Return (X, Y) of the center of cell containing provided text 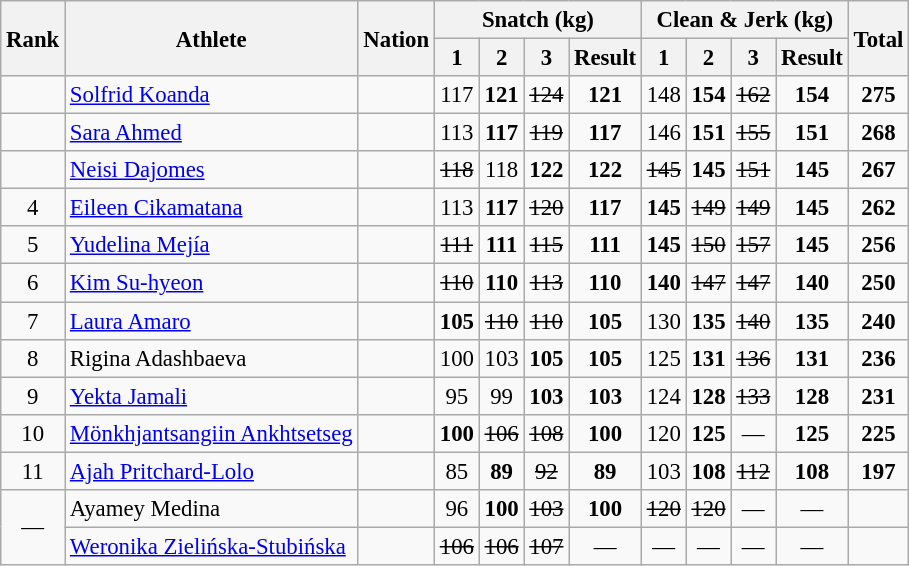
85 (456, 471)
99 (502, 396)
267 (878, 170)
236 (878, 358)
275 (878, 95)
136 (754, 358)
95 (456, 396)
92 (546, 471)
Mönkhjantsangiin Ankhtsetseg (212, 433)
Rigina Adashbaeva (212, 358)
Solfrid Koanda (212, 95)
Total (878, 38)
262 (878, 208)
112 (754, 471)
155 (754, 133)
157 (754, 245)
115 (546, 245)
Kim Su-hyeon (212, 283)
162 (754, 95)
96 (456, 509)
197 (878, 471)
225 (878, 433)
146 (664, 133)
268 (878, 133)
6 (33, 283)
Ayamey Medina (212, 509)
10 (33, 433)
Yekta Jamali (212, 396)
130 (664, 321)
150 (708, 245)
119 (546, 133)
11 (33, 471)
Snatch (kg) (538, 20)
250 (878, 283)
Yudelina Mejía (212, 245)
Weronika Zielińska-Stubińska (212, 546)
240 (878, 321)
Rank (33, 38)
Nation (396, 38)
8 (33, 358)
Neisi Dajomes (212, 170)
107 (546, 546)
Clean & Jerk (kg) (744, 20)
Athlete (212, 38)
256 (878, 245)
5 (33, 245)
Eileen Cikamatana (212, 208)
133 (754, 396)
Sara Ahmed (212, 133)
Laura Amaro (212, 321)
7 (33, 321)
148 (664, 95)
Ajah Pritchard-Lolo (212, 471)
9 (33, 396)
4 (33, 208)
231 (878, 396)
